Return the (X, Y) coordinate for the center point of the cell that contains the specified text.  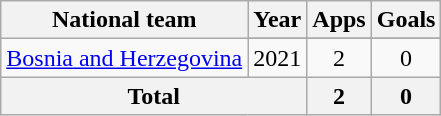
Apps (339, 20)
Goals (406, 20)
2021 (278, 58)
Total (154, 96)
Year (278, 20)
Bosnia and Herzegovina (124, 58)
National team (124, 20)
